Search for the cell housing the specified text and yield its (X, Y) center coordinate. 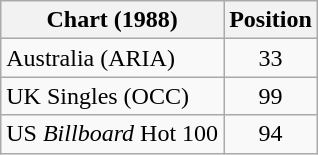
33 (271, 58)
Position (271, 20)
US Billboard Hot 100 (112, 134)
99 (271, 96)
Chart (1988) (112, 20)
94 (271, 134)
Australia (ARIA) (112, 58)
UK Singles (OCC) (112, 96)
